From the cell containing the given text, extract its center point as [X, Y] coordinate. 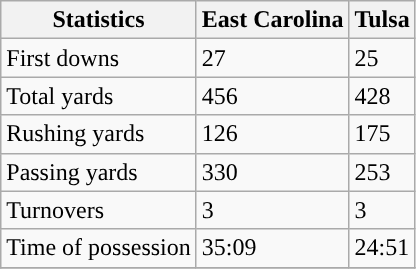
First downs [99, 58]
Statistics [99, 20]
24:51 [382, 248]
Passing yards [99, 172]
Rushing yards [99, 134]
456 [272, 96]
330 [272, 172]
Tulsa [382, 20]
25 [382, 58]
East Carolina [272, 20]
175 [382, 134]
126 [272, 134]
Turnovers [99, 210]
Total yards [99, 96]
428 [382, 96]
27 [272, 58]
Time of possession [99, 248]
253 [382, 172]
35:09 [272, 248]
